From the cell containing the given text, extract its center point as [X, Y] coordinate. 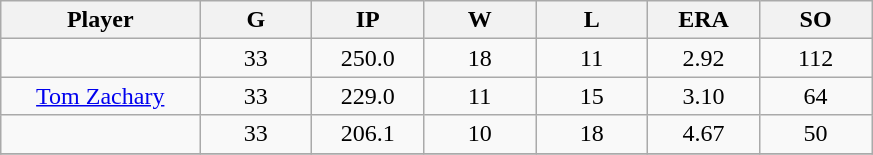
50 [816, 134]
64 [816, 96]
L [592, 20]
250.0 [368, 58]
2.92 [704, 58]
112 [816, 58]
Tom Zachary [100, 96]
IP [368, 20]
206.1 [368, 134]
ERA [704, 20]
4.67 [704, 134]
3.10 [704, 96]
Player [100, 20]
229.0 [368, 96]
10 [480, 134]
15 [592, 96]
G [256, 20]
SO [816, 20]
W [480, 20]
